Return the [X, Y] coordinate for the center point of the cell that contains the specified text.  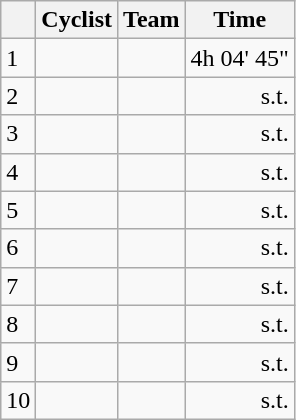
10 [18, 400]
6 [18, 248]
Time [240, 20]
5 [18, 210]
4 [18, 172]
Cyclist [77, 20]
7 [18, 286]
8 [18, 324]
1 [18, 58]
4h 04' 45" [240, 58]
9 [18, 362]
Team [152, 20]
3 [18, 134]
2 [18, 96]
